Provide the [X, Y] coordinate of the cell's center where the given text is located.  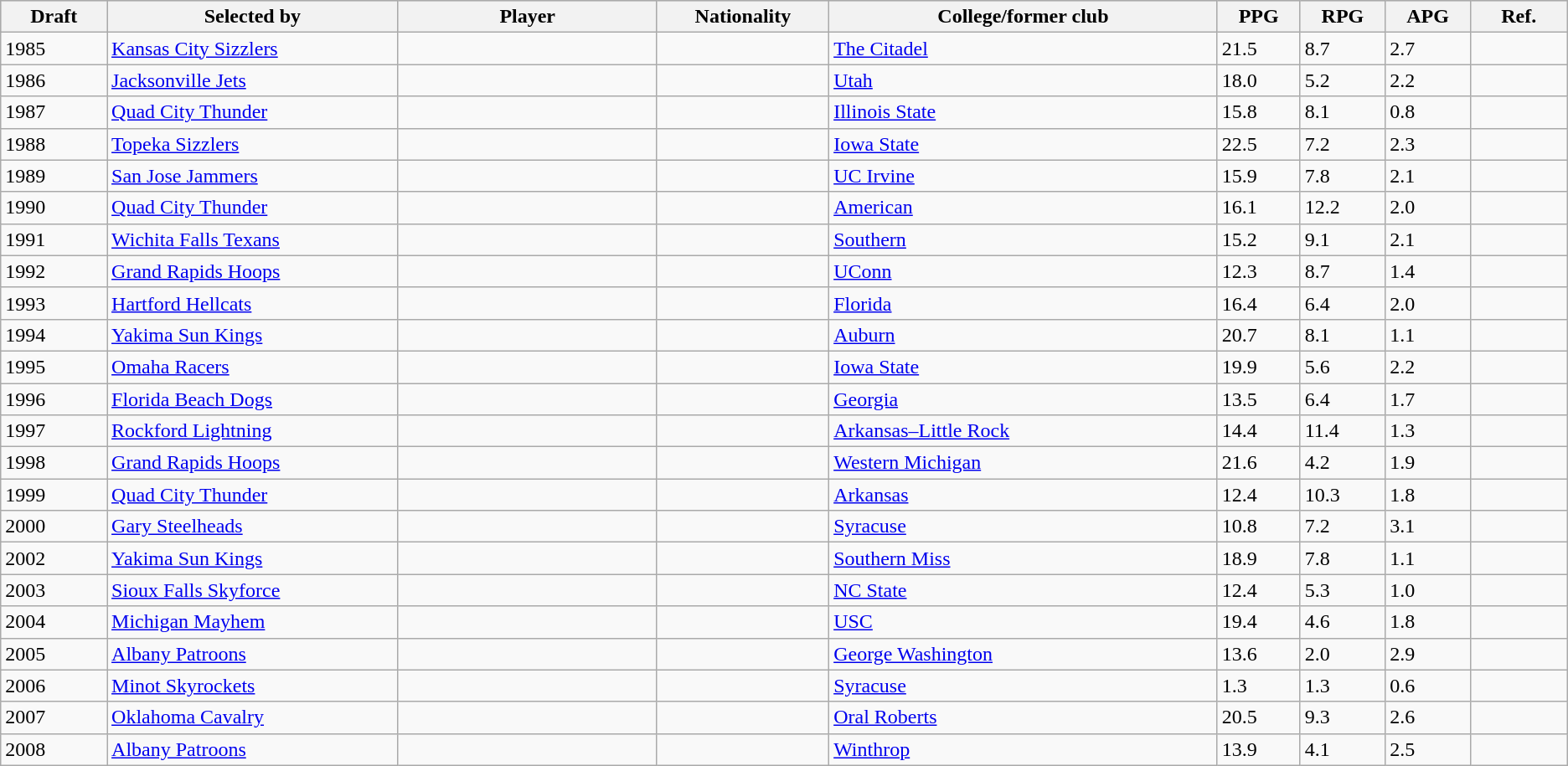
21.5 [1258, 49]
Draft [54, 17]
UC Irvine [1024, 176]
21.6 [1258, 463]
2.3 [1428, 144]
1987 [54, 112]
1.7 [1428, 399]
0.6 [1428, 686]
1993 [54, 303]
American [1024, 208]
13.5 [1258, 399]
5.2 [1343, 80]
12.2 [1343, 208]
Arkansas [1024, 495]
George Washington [1024, 654]
10.8 [1258, 527]
Selected by [253, 17]
11.4 [1343, 431]
2005 [54, 654]
UConn [1024, 271]
Southern Miss [1024, 558]
1992 [54, 271]
Winthrop [1024, 749]
Florida [1024, 303]
3.1 [1428, 527]
20.7 [1258, 335]
1996 [54, 399]
1990 [54, 208]
APG [1428, 17]
1.0 [1428, 590]
Illinois State [1024, 112]
19.4 [1258, 622]
San Jose Jammers [253, 176]
22.5 [1258, 144]
5.6 [1343, 367]
Utah [1024, 80]
1.9 [1428, 463]
1.4 [1428, 271]
2008 [54, 749]
15.8 [1258, 112]
2.5 [1428, 749]
2006 [54, 686]
2.6 [1428, 717]
1998 [54, 463]
Rockford Lightning [253, 431]
Auburn [1024, 335]
Minot Skyrockets [253, 686]
9.3 [1343, 717]
Georgia [1024, 399]
Nationality [742, 17]
2.9 [1428, 654]
4.2 [1343, 463]
4.1 [1343, 749]
9.1 [1343, 239]
The Citadel [1024, 49]
PPG [1258, 17]
College/former club [1024, 17]
2004 [54, 622]
1999 [54, 495]
2002 [54, 558]
18.9 [1258, 558]
Hartford Hellcats [253, 303]
Florida Beach Dogs [253, 399]
2.7 [1428, 49]
USC [1024, 622]
16.4 [1258, 303]
0.8 [1428, 112]
15.2 [1258, 239]
Ref. [1519, 17]
Oklahoma Cavalry [253, 717]
1985 [54, 49]
1997 [54, 431]
Jacksonville Jets [253, 80]
18.0 [1258, 80]
16.1 [1258, 208]
13.6 [1258, 654]
RPG [1343, 17]
Player [528, 17]
Omaha Racers [253, 367]
Western Michigan [1024, 463]
20.5 [1258, 717]
Sioux Falls Skyforce [253, 590]
2007 [54, 717]
10.3 [1343, 495]
12.3 [1258, 271]
2000 [54, 527]
1989 [54, 176]
NC State [1024, 590]
1991 [54, 239]
1995 [54, 367]
19.9 [1258, 367]
Wichita Falls Texans [253, 239]
Kansas City Sizzlers [253, 49]
Topeka Sizzlers [253, 144]
1986 [54, 80]
15.9 [1258, 176]
Gary Steelheads [253, 527]
13.9 [1258, 749]
Michigan Mayhem [253, 622]
1994 [54, 335]
2003 [54, 590]
Southern [1024, 239]
Oral Roberts [1024, 717]
Arkansas–Little Rock [1024, 431]
1988 [54, 144]
5.3 [1343, 590]
14.4 [1258, 431]
4.6 [1343, 622]
